Pinpoint the cell where the given text exists, returning its (x, y) midpoint coordinate. 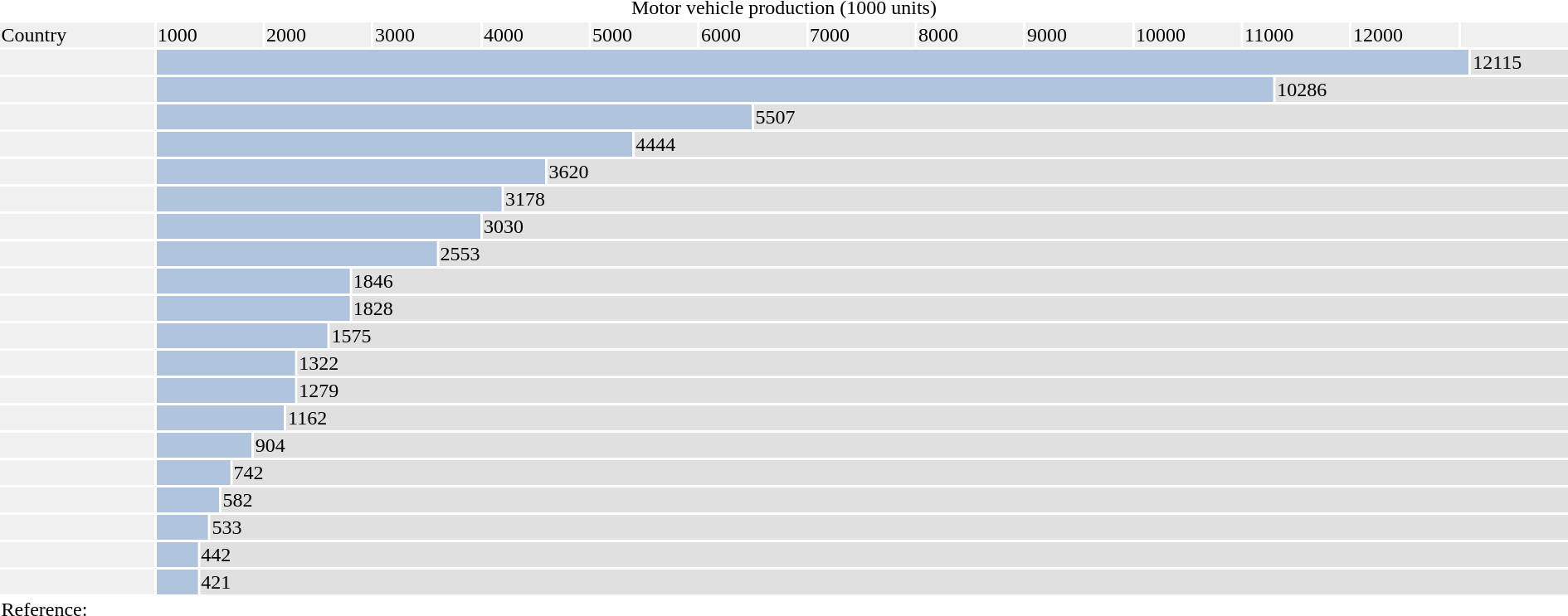
533 (889, 527)
11000 (1297, 35)
10000 (1188, 35)
9000 (1079, 35)
1279 (933, 390)
2000 (318, 35)
5507 (1161, 117)
1000 (209, 35)
1162 (928, 418)
1828 (960, 308)
421 (884, 582)
4000 (535, 35)
4444 (1102, 144)
3620 (1058, 172)
3000 (426, 35)
904 (911, 445)
10286 (1422, 90)
582 (894, 500)
12115 (1520, 62)
2553 (1004, 254)
12000 (1405, 35)
742 (900, 473)
442 (884, 555)
7000 (861, 35)
8000 (970, 35)
3030 (1025, 226)
3178 (1036, 199)
5000 (644, 35)
1322 (933, 363)
1846 (960, 281)
Country (76, 35)
6000 (752, 35)
1575 (949, 336)
